Provide the [X, Y] coordinate of the cell's center where the given text is located.  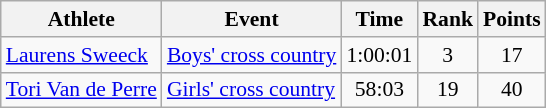
Rank [448, 19]
1:00:01 [379, 55]
40 [512, 90]
Points [512, 19]
19 [448, 90]
Event [252, 19]
Athlete [82, 19]
58:03 [379, 90]
Time [379, 19]
Girls' cross country [252, 90]
3 [448, 55]
Boys' cross country [252, 55]
Tori Van de Perre [82, 90]
Laurens Sweeck [82, 55]
17 [512, 55]
